Detect which cell encompasses the target text, then output its (x, y) center coordinate. 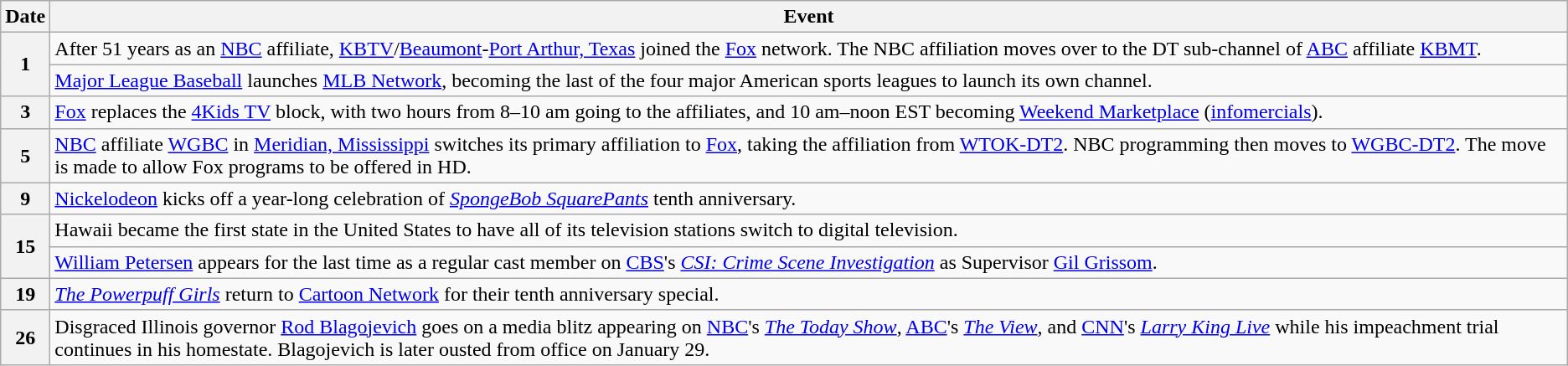
1 (25, 64)
Hawaii became the first state in the United States to have all of its television stations switch to digital television. (809, 230)
3 (25, 112)
The Powerpuff Girls return to Cartoon Network for their tenth anniversary special. (809, 294)
19 (25, 294)
Fox replaces the 4Kids TV block, with two hours from 8–10 am going to the affiliates, and 10 am–noon EST becoming Weekend Marketplace (infomercials). (809, 112)
Event (809, 17)
15 (25, 246)
Date (25, 17)
5 (25, 156)
Major League Baseball launches MLB Network, becoming the last of the four major American sports leagues to launch its own channel. (809, 80)
9 (25, 198)
26 (25, 337)
Nickelodeon kicks off a year-long celebration of SpongeBob SquarePants tenth anniversary. (809, 198)
William Petersen appears for the last time as a regular cast member on CBS's CSI: Crime Scene Investigation as Supervisor Gil Grissom. (809, 262)
